Determine the (X, Y) coordinate at the center of the cell enclosing the given text.  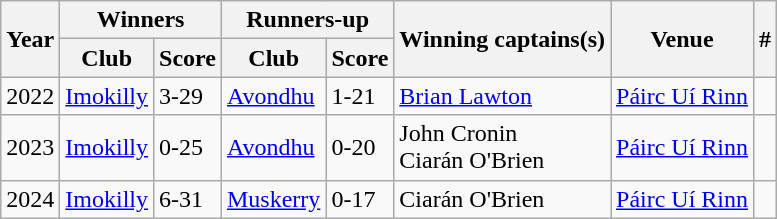
Ciarán O'Brien (502, 199)
1-21 (360, 96)
0-25 (188, 148)
Venue (682, 39)
John CroninCiarán O'Brien (502, 148)
2022 (30, 96)
Muskerry (273, 199)
0-20 (360, 148)
Winning captains(s) (502, 39)
0-17 (360, 199)
6-31 (188, 199)
Brian Lawton (502, 96)
Runners-up (307, 20)
2024 (30, 199)
Winners (141, 20)
# (766, 39)
3-29 (188, 96)
Year (30, 39)
2023 (30, 148)
